Identify which cell holds the provided text, then report its (x, y) central coordinate. 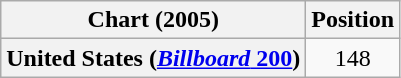
Position (353, 20)
Chart (2005) (154, 20)
United States (Billboard 200) (154, 58)
148 (353, 58)
